Return [X, Y] of the center of cell containing provided text 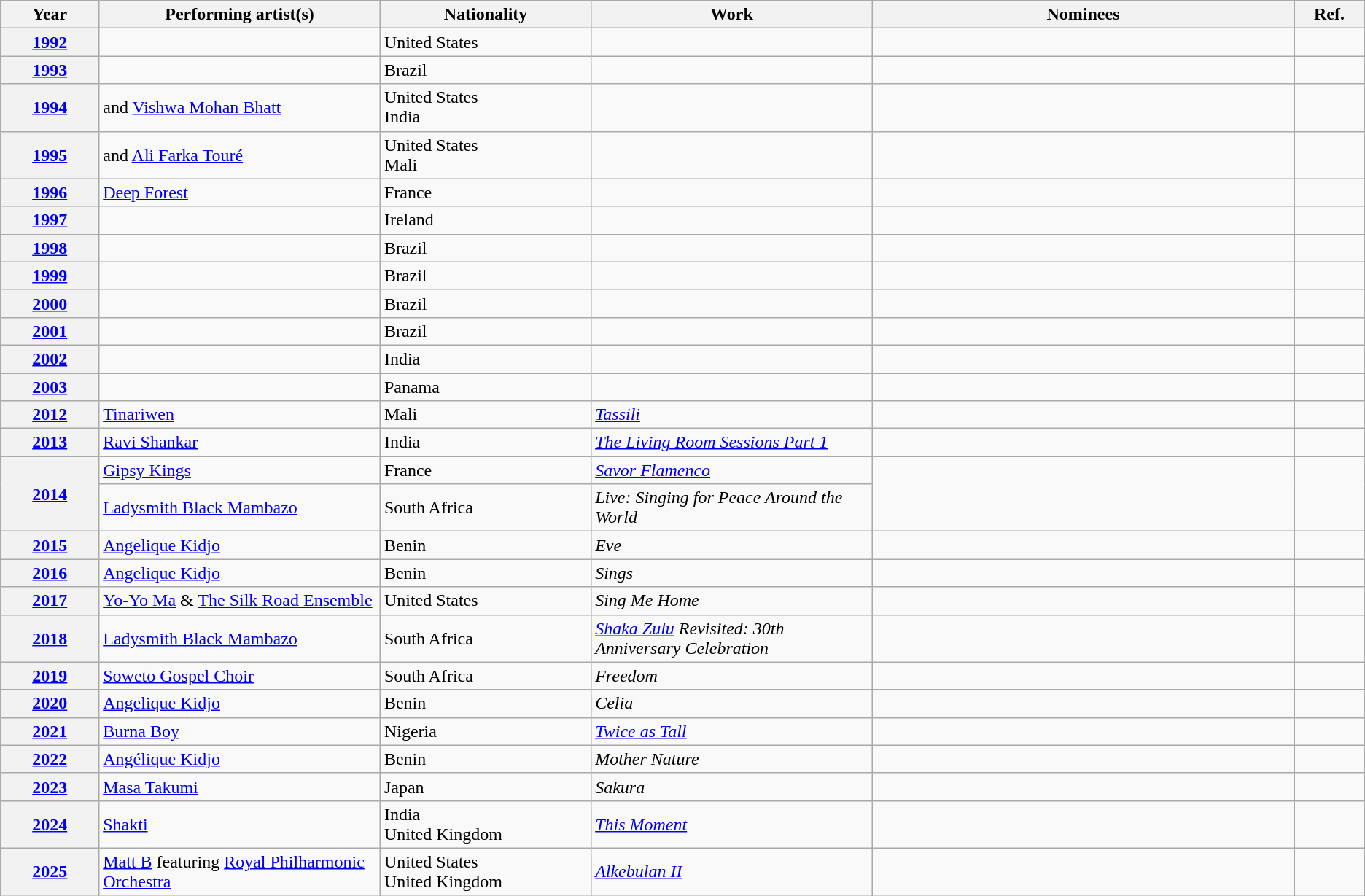
Sings [732, 573]
2020 [50, 704]
1992 [50, 42]
2003 [50, 387]
Nominees [1084, 15]
2018 [50, 639]
United StatesUnited Kingdom [486, 872]
Year [50, 15]
Sing Me Home [732, 601]
2015 [50, 545]
2014 [50, 494]
Sakura [732, 787]
2017 [50, 601]
Savor Flamenco [732, 470]
2021 [50, 731]
United StatesIndia [486, 108]
Freedom [732, 676]
2023 [50, 787]
Celia [732, 704]
Ravi Shankar [240, 443]
Shaka Zulu Revisited: 30th Anniversary Celebration [732, 639]
2002 [50, 359]
and Vishwa Mohan Bhatt [240, 108]
1999 [50, 276]
United StatesMali [486, 155]
Shakti [240, 824]
Matt B featuring Royal Philharmonic Orchestra [240, 872]
Tassili [732, 415]
IndiaUnited Kingdom [486, 824]
1996 [50, 192]
2000 [50, 303]
Panama [486, 387]
Burna Boy [240, 731]
Tinariwen [240, 415]
1997 [50, 220]
Soweto Gospel Choir [240, 676]
2019 [50, 676]
Nigeria [486, 731]
2024 [50, 824]
Twice as Tall [732, 731]
1998 [50, 248]
Live: Singing for Peace Around the World [732, 507]
2025 [50, 872]
and Ali Farka Touré [240, 155]
Eve [732, 545]
Angélique Kidjo [240, 759]
2012 [50, 415]
2001 [50, 331]
2022 [50, 759]
Mother Nature [732, 759]
1993 [50, 70]
This Moment [732, 824]
1995 [50, 155]
Yo-Yo Ma & The Silk Road Ensemble [240, 601]
Work [732, 15]
2013 [50, 443]
Mali [486, 415]
Ref. [1329, 15]
Alkebulan II [732, 872]
Masa Takumi [240, 787]
Gipsy Kings [240, 470]
The Living Room Sessions Part 1 [732, 443]
1994 [50, 108]
Nationality [486, 15]
2016 [50, 573]
Japan [486, 787]
Deep Forest [240, 192]
Performing artist(s) [240, 15]
Ireland [486, 220]
